Determine the (X, Y) coordinate at the center of the cell enclosing the given text.  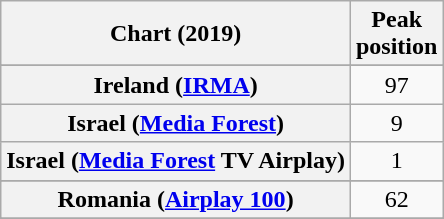
Israel (Media Forest) (176, 123)
Chart (2019) (176, 34)
1 (396, 161)
Israel (Media Forest TV Airplay) (176, 161)
97 (396, 85)
62 (396, 199)
Ireland (IRMA) (176, 85)
Peakposition (396, 34)
Romania (Airplay 100) (176, 199)
9 (396, 123)
